Search for the cell housing the specified text and yield its [X, Y] center coordinate. 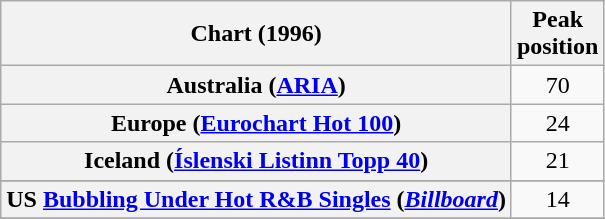
14 [557, 199]
21 [557, 161]
Australia (ARIA) [256, 85]
Peakposition [557, 34]
Europe (Eurochart Hot 100) [256, 123]
24 [557, 123]
Chart (1996) [256, 34]
Iceland (Íslenski Listinn Topp 40) [256, 161]
70 [557, 85]
US Bubbling Under Hot R&B Singles (Billboard) [256, 199]
